Capture the cell that displays the provided text and extract its (X, Y) central coordinate. 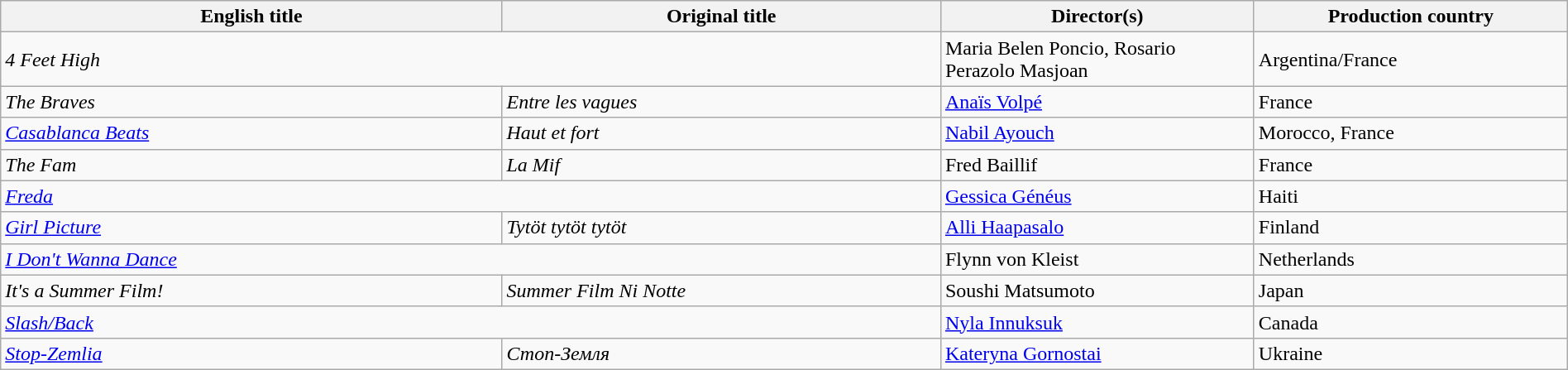
Freda (471, 196)
Slash/Back (471, 322)
Girl Picture (251, 228)
Director(s) (1097, 17)
I Don't Wanna Dance (471, 259)
Nyla Innuksuk (1097, 322)
Morocco, France (1411, 133)
Fred Baillif (1097, 165)
Casablanca Beats (251, 133)
Ukraine (1411, 353)
English title (251, 17)
4 Feet High (471, 60)
It's a Summer Film! (251, 291)
Summer Film Ni Notte (721, 291)
The Braves (251, 102)
Stop-Zemlia (251, 353)
Haiti (1411, 196)
Kateryna Gornostai (1097, 353)
Стоп-Земля (721, 353)
Finland (1411, 228)
Haut et fort (721, 133)
Entre les vagues (721, 102)
Alli Haapasalo (1097, 228)
Soushi Matsumoto (1097, 291)
The Fam (251, 165)
Japan (1411, 291)
Flynn von Kleist (1097, 259)
Nabil Ayouch (1097, 133)
Anaïs Volpé (1097, 102)
Argentina/France (1411, 60)
Maria Belen Poncio, Rosario Perazolo Masjoan (1097, 60)
Tytöt tytöt tytöt (721, 228)
Production country (1411, 17)
Netherlands (1411, 259)
Original title (721, 17)
Gessica Généus (1097, 196)
Canada (1411, 322)
La Mif (721, 165)
